For the text-containing cell, return its midpoint in (x, y) coordinate format. 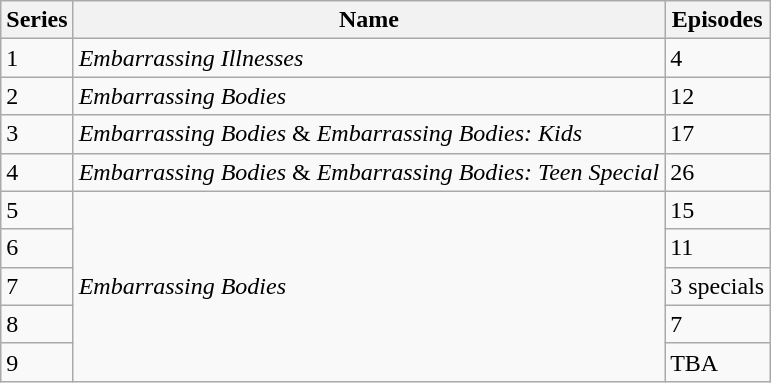
3 (37, 134)
Embarrassing Illnesses (369, 58)
Episodes (718, 20)
8 (37, 324)
1 (37, 58)
Series (37, 20)
9 (37, 362)
2 (37, 96)
26 (718, 172)
3 specials (718, 286)
11 (718, 248)
15 (718, 210)
6 (37, 248)
TBA (718, 362)
12 (718, 96)
5 (37, 210)
Embarrassing Bodies & Embarrassing Bodies: Teen Special (369, 172)
17 (718, 134)
Name (369, 20)
Embarrassing Bodies & Embarrassing Bodies: Kids (369, 134)
